Scan for the cell matching the given text and deliver its (x, y) coordinate at center. 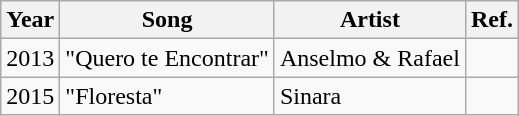
Sinara (370, 96)
"Floresta" (168, 96)
Song (168, 20)
Anselmo & Rafael (370, 58)
"Quero te Encontrar" (168, 58)
2013 (30, 58)
Ref. (492, 20)
Artist (370, 20)
2015 (30, 96)
Year (30, 20)
